Output the (x, y) coordinate of the center of the cell containing the given text.  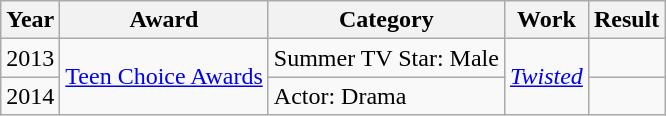
2013 (30, 58)
Twisted (546, 77)
Award (164, 20)
Teen Choice Awards (164, 77)
2014 (30, 96)
Year (30, 20)
Summer TV Star: Male (386, 58)
Result (626, 20)
Actor: Drama (386, 96)
Category (386, 20)
Work (546, 20)
